Capture the cell that displays the provided text and extract its [X, Y] central coordinate. 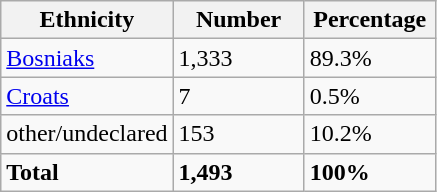
Ethnicity [87, 20]
89.3% [370, 58]
Percentage [370, 20]
1,333 [238, 58]
7 [238, 96]
100% [370, 172]
Number [238, 20]
153 [238, 134]
1,493 [238, 172]
Total [87, 172]
other/undeclared [87, 134]
10.2% [370, 134]
0.5% [370, 96]
Croats [87, 96]
Bosniaks [87, 58]
